Capture the cell that displays the provided text and extract its (x, y) central coordinate. 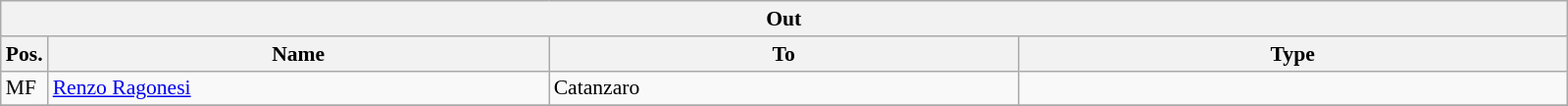
Type (1292, 54)
Out (784, 19)
Pos. (25, 54)
Name (298, 54)
MF (25, 88)
Catanzaro (784, 88)
Renzo Ragonesi (298, 88)
To (784, 54)
